From the cell containing the given text, extract its center point as (x, y) coordinate. 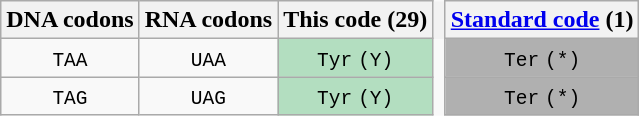
This code (29) (356, 20)
TAG (70, 96)
DNA codons (70, 20)
UAA (208, 58)
Standard code (1) (542, 20)
RNA codons (208, 20)
TAA (70, 58)
UAG (208, 96)
